Pinpoint the cell where the given text exists, returning its (x, y) midpoint coordinate. 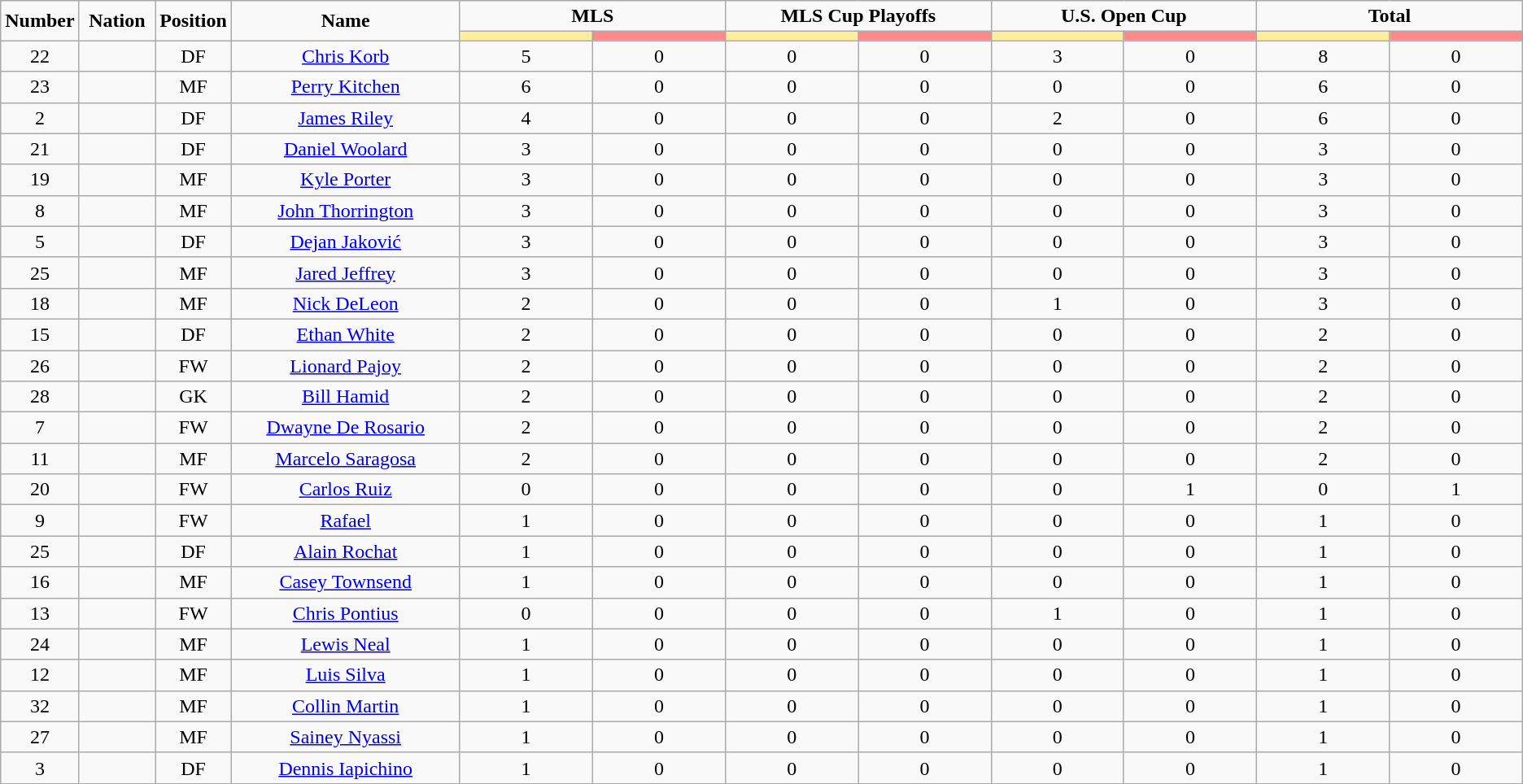
U.S. Open Cup (1124, 16)
Collin Martin (345, 706)
MLS (592, 16)
19 (40, 180)
16 (40, 582)
18 (40, 303)
7 (40, 428)
Luis Silva (345, 675)
Chris Pontius (345, 613)
22 (40, 56)
Sainey Nyassi (345, 737)
James Riley (345, 118)
Rafael (345, 520)
Chris Korb (345, 56)
MLS Cup Playoffs (859, 16)
Lewis Neal (345, 644)
Carlos Ruiz (345, 490)
Daniel Woolard (345, 149)
23 (40, 87)
27 (40, 737)
Nation (117, 21)
Marcelo Saragosa (345, 459)
Nick DeLeon (345, 303)
26 (40, 365)
12 (40, 675)
Kyle Porter (345, 180)
Lionard Pajoy (345, 365)
Name (345, 21)
Dejan Jaković (345, 242)
9 (40, 520)
13 (40, 613)
Bill Hamid (345, 397)
Jared Jeffrey (345, 272)
21 (40, 149)
Casey Townsend (345, 582)
GK (194, 397)
32 (40, 706)
4 (526, 118)
Alain Rochat (345, 551)
24 (40, 644)
John Thorrington (345, 211)
Position (194, 21)
20 (40, 490)
Perry Kitchen (345, 87)
Dwayne De Rosario (345, 428)
Dennis Iapichino (345, 768)
15 (40, 334)
Total (1390, 16)
28 (40, 397)
Ethan White (345, 334)
Number (40, 21)
11 (40, 459)
